From the cell containing the given text, extract its center point as (X, Y) coordinate. 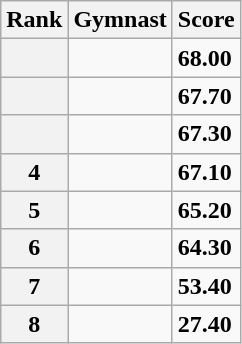
67.10 (206, 172)
5 (34, 210)
53.40 (206, 286)
68.00 (206, 58)
64.30 (206, 248)
67.70 (206, 96)
Rank (34, 20)
67.30 (206, 134)
6 (34, 248)
7 (34, 286)
27.40 (206, 324)
4 (34, 172)
Gymnast (120, 20)
Score (206, 20)
65.20 (206, 210)
8 (34, 324)
